Detect which cell encompasses the target text, then output its [X, Y] center coordinate. 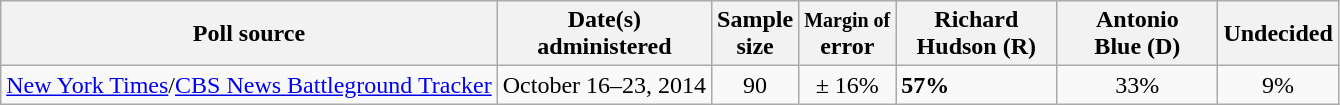
33% [1138, 85]
Poll source [249, 34]
New York Times/CBS News Battleground Tracker [249, 85]
57% [976, 85]
RichardHudson (R) [976, 34]
Date(s)administered [604, 34]
October 16–23, 2014 [604, 85]
Undecided [1278, 34]
± 16% [848, 85]
9% [1278, 85]
90 [756, 85]
AntonioBlue (D) [1138, 34]
Margin oferror [848, 34]
Samplesize [756, 34]
